Pinpoint the cell where the given text exists, returning its [X, Y] midpoint coordinate. 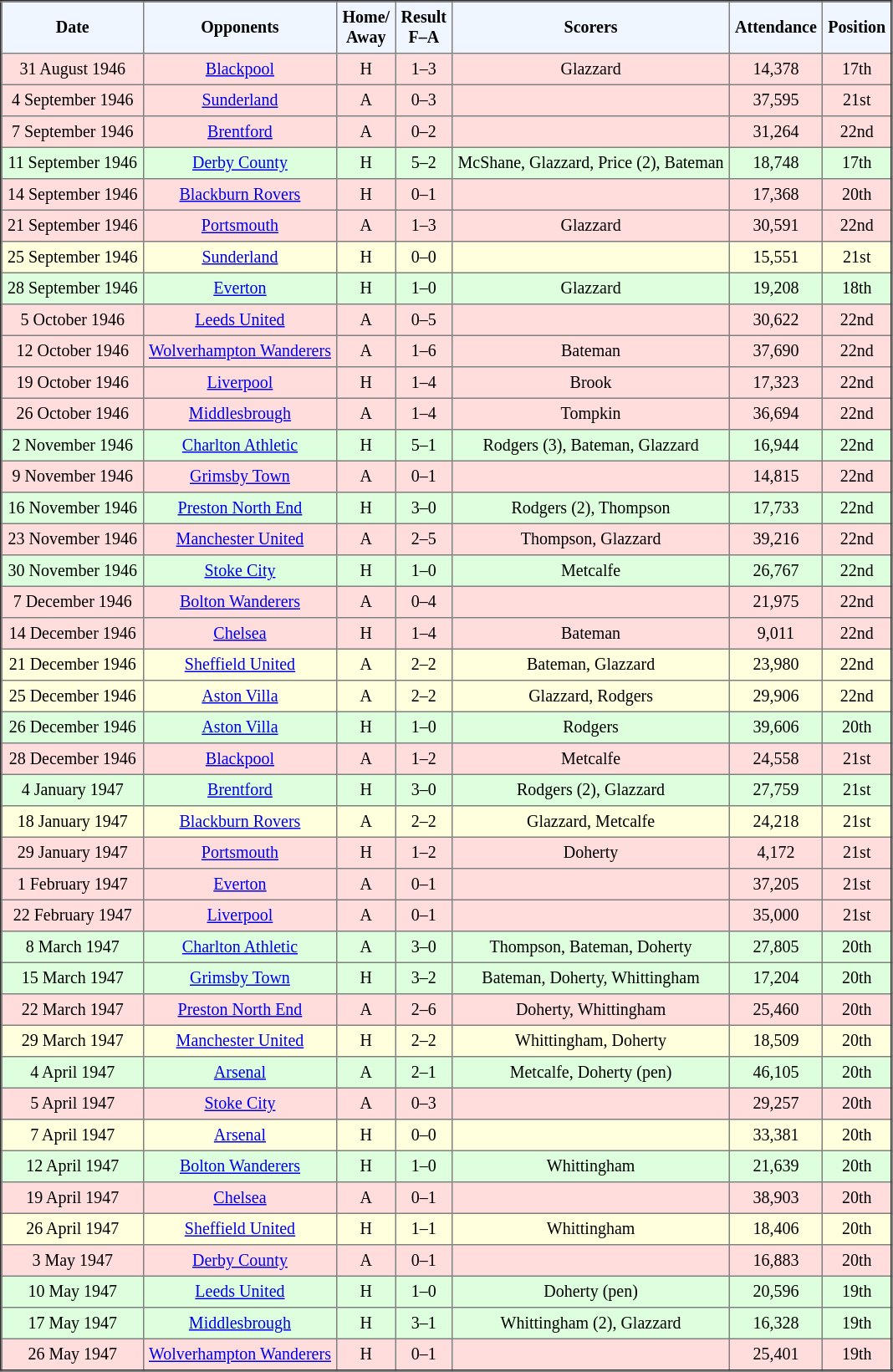
5–2 [424, 163]
30,622 [776, 320]
4 September 1946 [73, 100]
26 October 1946 [73, 414]
Rodgers (3), Bateman, Glazzard [591, 446]
0–4 [424, 602]
22 February 1947 [73, 916]
20,596 [776, 1292]
39,216 [776, 539]
21 September 1946 [73, 226]
29,257 [776, 1104]
39,606 [776, 727]
23 November 1946 [73, 539]
28 December 1946 [73, 759]
16,883 [776, 1261]
30,591 [776, 226]
18th [858, 288]
25 December 1946 [73, 696]
Brook [591, 383]
15 March 1947 [73, 978]
3–2 [424, 978]
21 December 1946 [73, 665]
Doherty, Whittingham [591, 1010]
37,205 [776, 885]
15,551 [776, 258]
McShane, Glazzard, Price (2), Bateman [591, 163]
19,208 [776, 288]
17,204 [776, 978]
36,694 [776, 414]
Glazzard, Rodgers [591, 696]
2 November 1946 [73, 446]
11 September 1946 [73, 163]
29 March 1947 [73, 1041]
Scorers [591, 28]
2–5 [424, 539]
24,558 [776, 759]
18,509 [776, 1041]
Whittingham (2), Glazzard [591, 1324]
5 October 1946 [73, 320]
Rodgers (2), Thompson [591, 508]
37,690 [776, 351]
10 May 1947 [73, 1292]
14 December 1946 [73, 634]
14,378 [776, 69]
Attendance [776, 28]
7 April 1947 [73, 1135]
17 May 1947 [73, 1324]
25 September 1946 [73, 258]
33,381 [776, 1135]
27,805 [776, 947]
Rodgers (2), Glazzard [591, 790]
3 May 1947 [73, 1261]
Position [858, 28]
17,733 [776, 508]
2–6 [424, 1010]
31 August 1946 [73, 69]
38,903 [776, 1198]
Tompkin [591, 414]
26 April 1947 [73, 1229]
21,975 [776, 602]
1–6 [424, 351]
Bateman, Glazzard [591, 665]
16,328 [776, 1324]
4 January 1947 [73, 790]
Doherty (pen) [591, 1292]
31,264 [776, 132]
Date [73, 28]
9,011 [776, 634]
Thompson, Glazzard [591, 539]
Home/Away [366, 28]
30 November 1946 [73, 571]
1 February 1947 [73, 885]
26 May 1947 [73, 1354]
14,815 [776, 477]
1–1 [424, 1229]
27,759 [776, 790]
7 December 1946 [73, 602]
2–1 [424, 1073]
22 March 1947 [73, 1010]
25,460 [776, 1010]
29 January 1947 [73, 853]
4,172 [776, 853]
7 September 1946 [73, 132]
12 October 1946 [73, 351]
Rodgers [591, 727]
12 April 1947 [73, 1166]
14 September 1946 [73, 195]
Doherty [591, 853]
Metcalfe, Doherty (pen) [591, 1073]
ResultF–A [424, 28]
5 April 1947 [73, 1104]
17,323 [776, 383]
3–1 [424, 1324]
Bateman, Doherty, Whittingham [591, 978]
29,906 [776, 696]
28 September 1946 [73, 288]
0–5 [424, 320]
17,368 [776, 195]
26,767 [776, 571]
24,218 [776, 822]
Opponents [239, 28]
19 April 1947 [73, 1198]
23,980 [776, 665]
9 November 1946 [73, 477]
35,000 [776, 916]
Thompson, Bateman, Doherty [591, 947]
4 April 1947 [73, 1073]
37,595 [776, 100]
25,401 [776, 1354]
46,105 [776, 1073]
16,944 [776, 446]
5–1 [424, 446]
18,406 [776, 1229]
18 January 1947 [73, 822]
19 October 1946 [73, 383]
Glazzard, Metcalfe [591, 822]
16 November 1946 [73, 508]
8 March 1947 [73, 947]
18,748 [776, 163]
Whittingham, Doherty [591, 1041]
0–2 [424, 132]
21,639 [776, 1166]
26 December 1946 [73, 727]
